Search for the cell housing the specified text and yield its (X, Y) center coordinate. 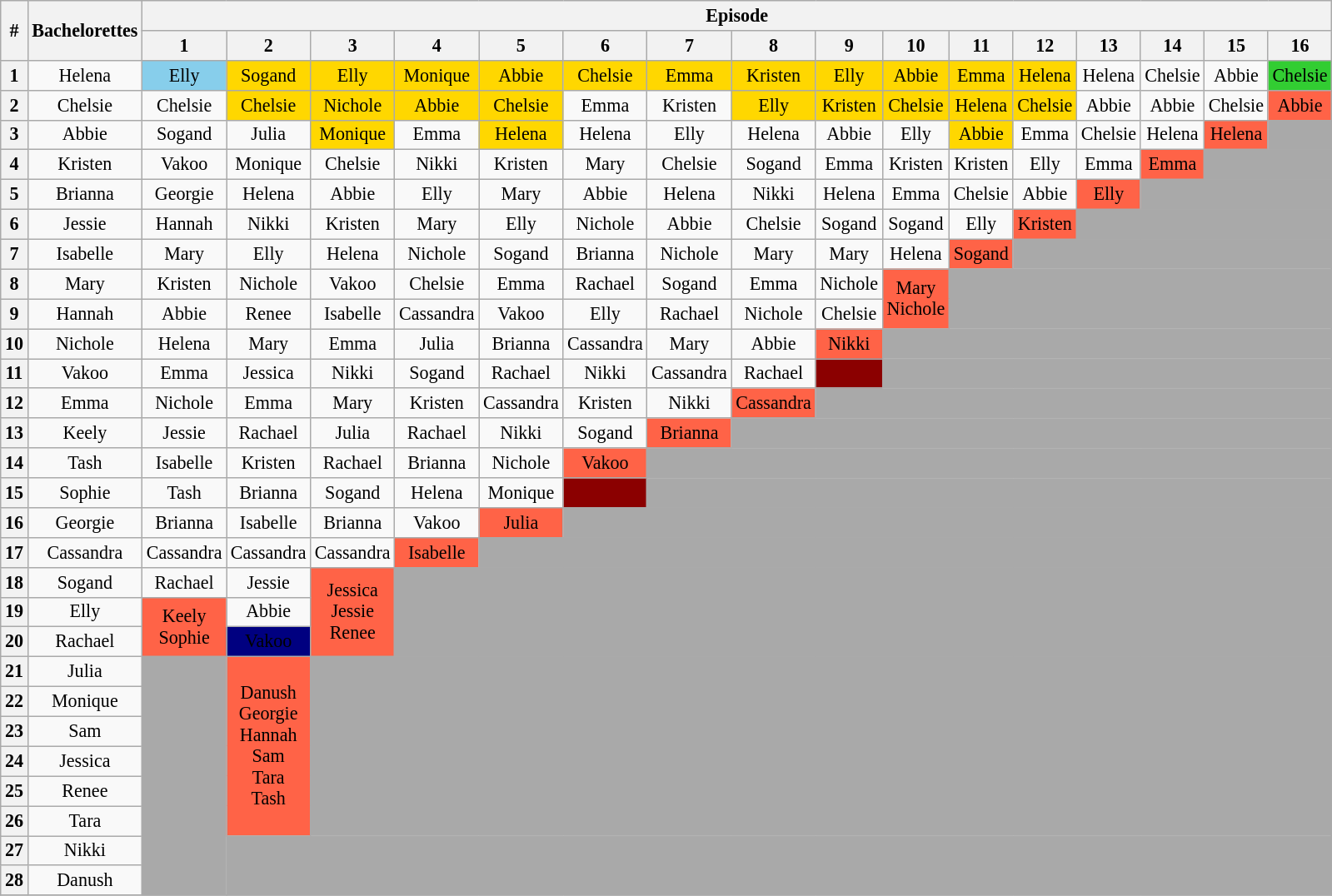
19 (14, 612)
# (14, 30)
Danush (85, 880)
21 (14, 671)
24 (14, 761)
22 (14, 701)
Sam (85, 731)
28 (14, 880)
27 (14, 850)
23 (14, 731)
Keely (85, 433)
Sophie (85, 492)
JessicaJessieRenee (353, 611)
26 (14, 820)
25 (14, 791)
Tara (85, 820)
20 (14, 642)
MaryNichole (915, 299)
KeelySophie (185, 627)
Episode (737, 15)
17 (14, 552)
DanushGeorgieHannahSamTaraTash (268, 746)
18 (14, 582)
Bachelorettes (85, 30)
